Scan for the cell matching the given text and deliver its (x, y) coordinate at center. 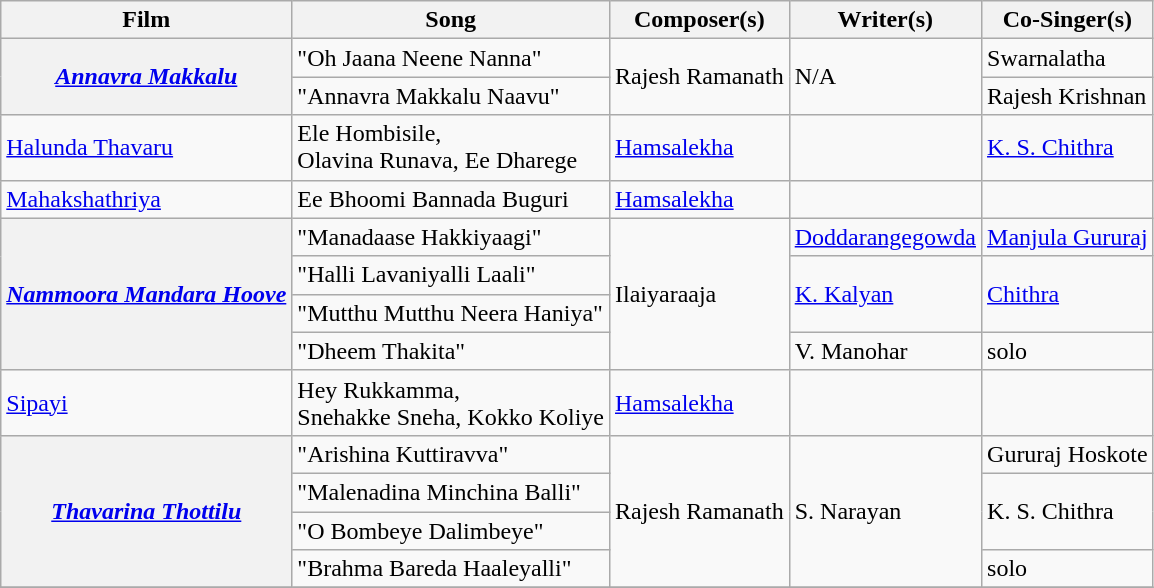
Swarnalatha (1068, 58)
"Malenadina Minchina Balli" (451, 492)
Ee Bhoomi Bannada Buguri (451, 199)
K. Kalyan (885, 294)
"Dheem Thakita" (451, 351)
"Manadaase Hakkiyaagi" (451, 237)
"Halli Lavaniyalli Laali" (451, 275)
"Oh Jaana Neene Nanna" (451, 58)
Song (451, 20)
Chithra (1068, 294)
Doddarangegowda (885, 237)
"Arishina Kuttiravva" (451, 454)
V. Manohar (885, 351)
Composer(s) (699, 20)
Gururaj Hoskote (1068, 454)
Hey Rukkamma,Snehakke Sneha, Kokko Koliye (451, 402)
S. Narayan (885, 511)
Manjula Gururaj (1068, 237)
Nammoora Mandara Hoove (146, 294)
Sipayi (146, 402)
"Mutthu Mutthu Neera Haniya" (451, 313)
"Annavra Makkalu Naavu" (451, 96)
Annavra Makkalu (146, 77)
Writer(s) (885, 20)
Mahakshathriya (146, 199)
Ele Hombisile,Olavina Runava, Ee Dharege (451, 148)
"O Bombeye Dalimbeye" (451, 531)
Thavarina Thottilu (146, 511)
Ilaiyaraaja (699, 294)
N/A (885, 77)
Film (146, 20)
Halunda Thavaru (146, 148)
Rajesh Krishnan (1068, 96)
"Brahma Bareda Haaleyalli" (451, 569)
Co-Singer(s) (1068, 20)
